Provide the (x, y) coordinate of the cell's center where the given text is located.  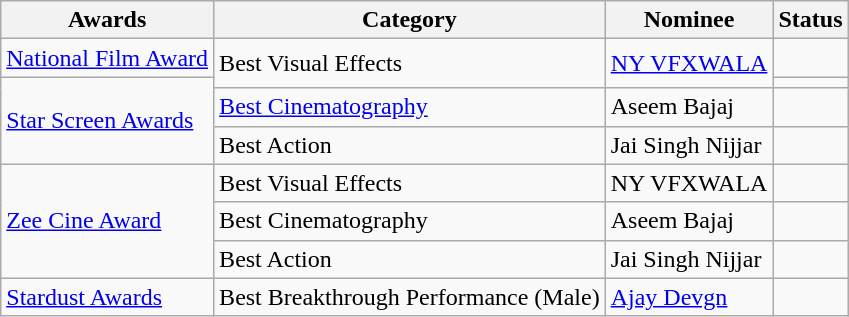
Status (810, 20)
Stardust Awards (108, 297)
Ajay Devgn (689, 297)
National Film Award (108, 58)
Awards (108, 20)
Nominee (689, 20)
Zee Cine Award (108, 221)
Star Screen Awards (108, 120)
Best Breakthrough Performance (Male) (410, 297)
Category (410, 20)
